For the text-containing cell, return its midpoint in [x, y] coordinate format. 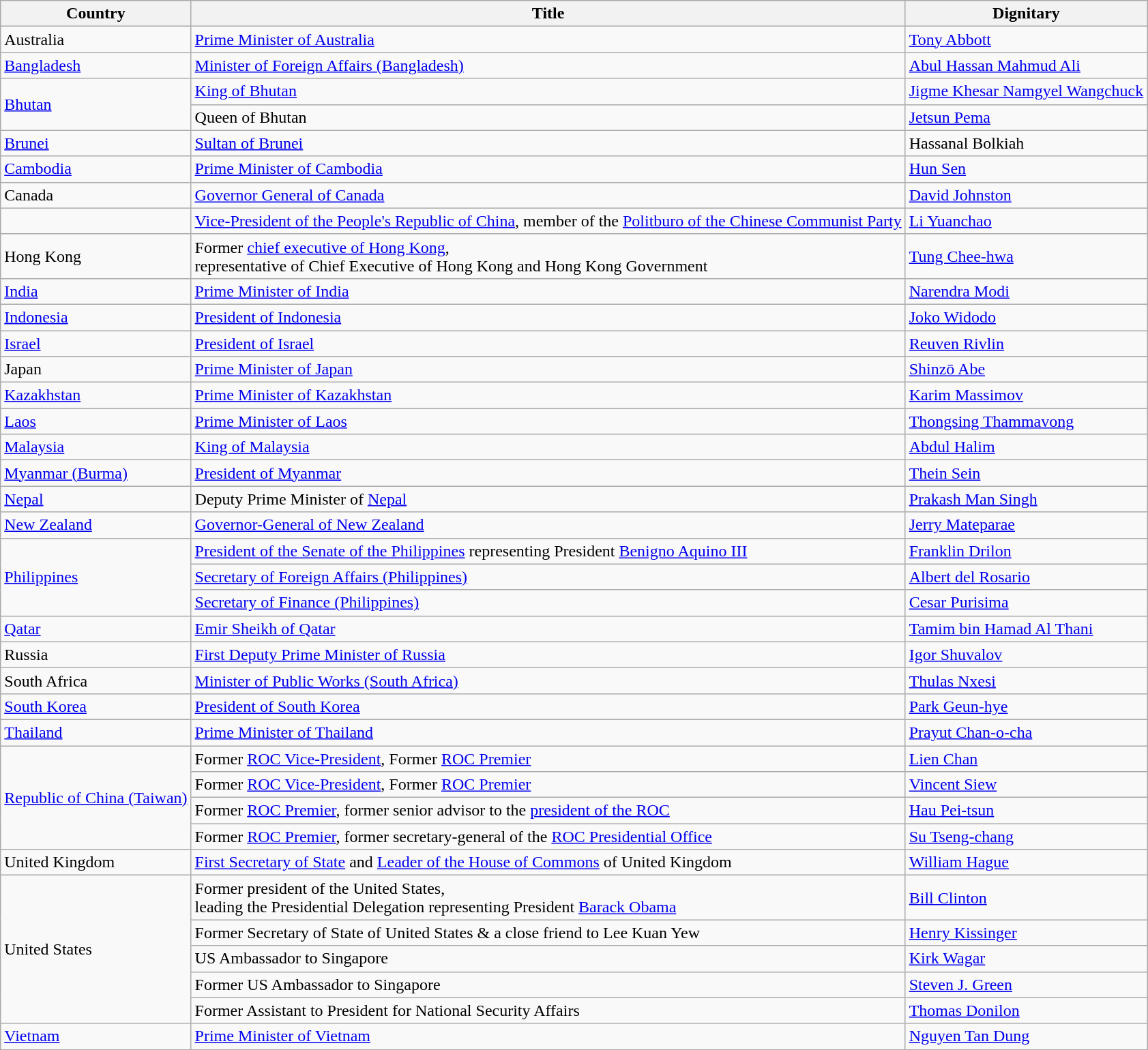
Minister of Public Works (South Africa) [548, 680]
Former ROC Premier, former senior advisor to the president of the ROC [548, 811]
Canada [95, 195]
Bill Clinton [1026, 897]
King of Malaysia [548, 447]
Cambodia [95, 169]
US Ambassador to Singapore [548, 959]
President of Myanmar [548, 473]
Minister of Foreign Affairs (Bangladesh) [548, 65]
Sultan of Brunei [548, 143]
Laos [95, 421]
Hau Pei-tsun [1026, 811]
Karim Massimov [1026, 395]
Thongsing Thammavong [1026, 421]
President of the Senate of the Philippines representing President Benigno Aquino III [548, 551]
Vincent Siew [1026, 785]
Myanmar (Burma) [95, 473]
President of Indonesia [548, 317]
Former ROC Premier, former secretary-general of the ROC Presidential Office [548, 837]
Deputy Prime Minister of Nepal [548, 499]
King of Bhutan [548, 91]
Former chief executive of Hong Kong,representative of Chief Executive of Hong Kong and Hong Kong Government [548, 256]
Thein Sein [1026, 473]
Republic of China (Taiwan) [95, 798]
United Kingdom [95, 862]
Thomas Donilon [1026, 1010]
Vietnam [95, 1036]
Jigme Khesar Namgyel Wangchuck [1026, 91]
Kazakhstan [95, 395]
Emir Sheikh of Qatar [548, 629]
Reuven Rivlin [1026, 343]
Title [548, 14]
Governor General of Canada [548, 195]
Prime Minister of Japan [548, 370]
William Hague [1026, 862]
Qatar [95, 629]
President of South Korea [548, 706]
Russia [95, 655]
First Secretary of State and Leader of the House of Commons of United Kingdom [548, 862]
Thulas Nxesi [1026, 680]
Su Tseng-chang [1026, 837]
Abdul Halim [1026, 447]
Brunei [95, 143]
Prime Minister of Cambodia [548, 169]
David Johnston [1026, 195]
Narendra Modi [1026, 291]
Tung Chee-hwa [1026, 256]
Nguyen Tan Dung [1026, 1036]
Henry Kissinger [1026, 933]
Prime Minister of Australia [548, 40]
Jerry Mateparae [1026, 525]
Hassanal Bolkiah [1026, 143]
Queen of Bhutan [548, 117]
Prime Minister of Thailand [548, 732]
Former US Ambassador to Singapore [548, 985]
Secretary of Finance (Philippines) [548, 603]
Steven J. Green [1026, 985]
President of Israel [548, 343]
South Africa [95, 680]
Joko Widodo [1026, 317]
Malaysia [95, 447]
Country [95, 14]
Kirk Wagar [1026, 959]
Japan [95, 370]
Jetsun Pema [1026, 117]
New Zealand [95, 525]
Igor Shuvalov [1026, 655]
Prime Minister of Kazakhstan [548, 395]
Dignitary [1026, 14]
Albert del Rosario [1026, 577]
Indonesia [95, 317]
Hun Sen [1026, 169]
Abul Hassan Mahmud Ali [1026, 65]
Tamim bin Hamad Al Thani [1026, 629]
Bangladesh [95, 65]
Li Yuanchao [1026, 221]
Former Assistant to President for National Security Affairs [548, 1010]
India [95, 291]
Former Secretary of State of United States & a close friend to Lee Kuan Yew [548, 933]
Former president of the United States,leading the Presidential Delegation representing President Barack Obama [548, 897]
United States [95, 949]
Tony Abbott [1026, 40]
Australia [95, 40]
Shinzō Abe [1026, 370]
Israel [95, 343]
Thailand [95, 732]
Bhutan [95, 104]
Governor-General of New Zealand [548, 525]
Prime Minister of India [548, 291]
Prakash Man Singh [1026, 499]
South Korea [95, 706]
Franklin Drilon [1026, 551]
Cesar Purisima [1026, 603]
Prime Minister of Vietnam [548, 1036]
First Deputy Prime Minister of Russia [548, 655]
Lien Chan [1026, 759]
Nepal [95, 499]
Prime Minister of Laos [548, 421]
Hong Kong [95, 256]
Philippines [95, 577]
Prayut Chan-o-cha [1026, 732]
Vice-President of the People's Republic of China, member of the Politburo of the Chinese Communist Party [548, 221]
Secretary of Foreign Affairs (Philippines) [548, 577]
Park Geun-hye [1026, 706]
